Identify which cell holds the provided text, then report its (X, Y) central coordinate. 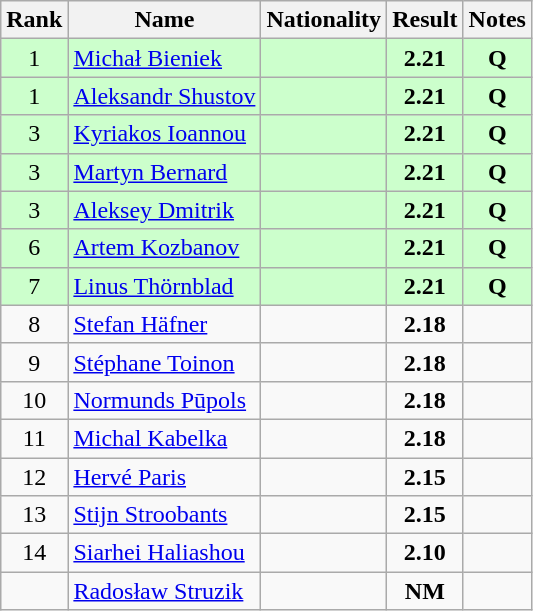
Hervé Paris (164, 477)
6 (34, 248)
Nationality (324, 20)
12 (34, 477)
Linus Thörnblad (164, 286)
Aleksey Dmitrik (164, 210)
Rank (34, 20)
Aleksandr Shustov (164, 96)
13 (34, 515)
Notes (497, 20)
Kyriakos Ioannou (164, 134)
Siarhei Haliashou (164, 553)
Name (164, 20)
Stéphane Toinon (164, 362)
Radosław Struzik (164, 591)
Result (425, 20)
7 (34, 286)
10 (34, 400)
Artem Kozbanov (164, 248)
Normunds Pūpols (164, 400)
Stijn Stroobants (164, 515)
2.10 (425, 553)
NM (425, 591)
Stefan Häfner (164, 324)
Michał Bieniek (164, 58)
8 (34, 324)
11 (34, 438)
Michal Kabelka (164, 438)
Martyn Bernard (164, 172)
14 (34, 553)
9 (34, 362)
